Identify which cell holds the provided text, then report its [x, y] central coordinate. 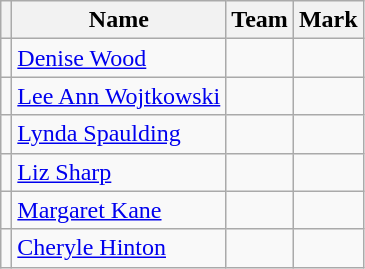
Name [119, 20]
Mark [328, 20]
Lynda Spaulding [119, 134]
Cheryle Hinton [119, 248]
Team [260, 20]
Margaret Kane [119, 210]
Liz Sharp [119, 172]
Denise Wood [119, 58]
Lee Ann Wojtkowski [119, 96]
